Pinpoint the cell where the given text exists, returning its [x, y] midpoint coordinate. 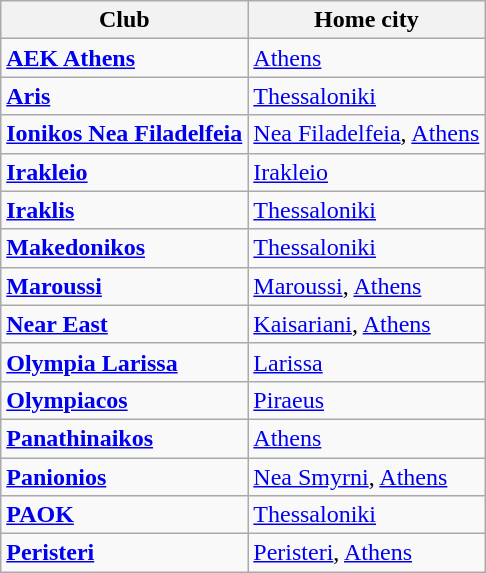
Piraeus [366, 400]
Home city [366, 20]
Kaisariani, Athens [366, 324]
Peristeri [124, 553]
AEK Athens [124, 58]
Near East [124, 324]
Panionios [124, 477]
Olympiacos [124, 400]
PAOK [124, 515]
Nea Filadelfeia, Athens [366, 134]
Nea Smyrni, Athens [366, 477]
Panathinaikos [124, 438]
Peristeri, Athens [366, 553]
Iraklis [124, 210]
Maroussi [124, 286]
Makedonikos [124, 248]
Larissa [366, 362]
Aris [124, 96]
Ionikos Nea Filadelfeia [124, 134]
Maroussi, Athens [366, 286]
Olympia Larissa [124, 362]
Club [124, 20]
